Provide the [X, Y] coordinate of the cell's center where the given text is located.  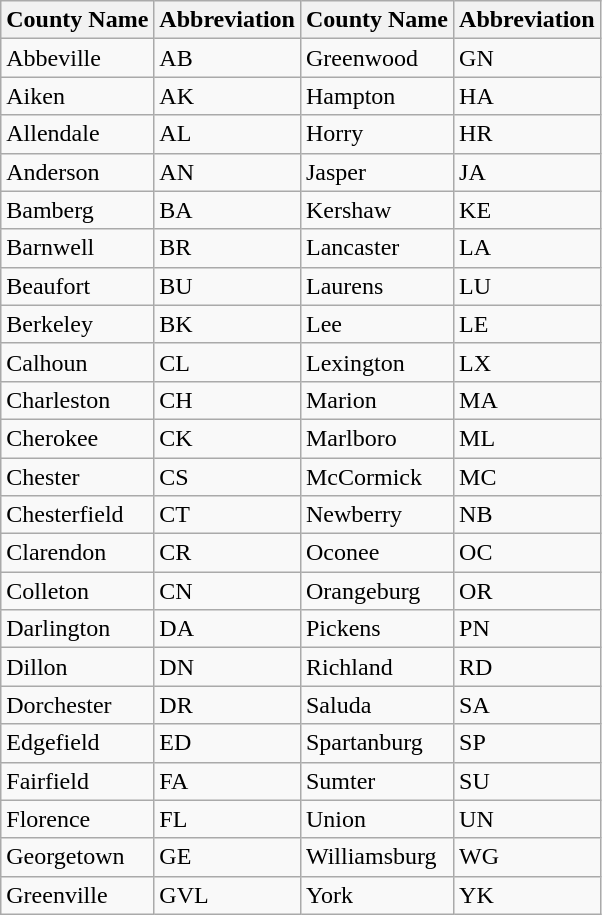
BA [228, 210]
DN [228, 667]
Kershaw [376, 210]
DA [228, 629]
Berkeley [78, 324]
CN [228, 591]
MC [528, 477]
Lancaster [376, 248]
YK [528, 895]
Spartanburg [376, 743]
Dillon [78, 667]
AB [228, 58]
SP [528, 743]
Horry [376, 134]
LE [528, 324]
WG [528, 857]
LU [528, 286]
Laurens [376, 286]
Aiken [78, 96]
ED [228, 743]
Dorchester [78, 705]
Marion [376, 400]
Anderson [78, 172]
NB [528, 515]
BK [228, 324]
SU [528, 781]
HA [528, 96]
Edgefield [78, 743]
DR [228, 705]
SA [528, 705]
RD [528, 667]
GVL [228, 895]
Cherokee [78, 438]
Pickens [376, 629]
Allendale [78, 134]
OC [528, 553]
Abbeville [78, 58]
GN [528, 58]
Bamberg [78, 210]
AK [228, 96]
CL [228, 362]
York [376, 895]
UN [528, 819]
BU [228, 286]
AL [228, 134]
JA [528, 172]
Chesterfield [78, 515]
OR [528, 591]
ML [528, 438]
BR [228, 248]
CK [228, 438]
Saluda [376, 705]
HR [528, 134]
Hampton [376, 96]
FL [228, 819]
Richland [376, 667]
AN [228, 172]
Union [376, 819]
FA [228, 781]
Calhoun [78, 362]
Beaufort [78, 286]
CH [228, 400]
Lexington [376, 362]
Fairfield [78, 781]
Lee [376, 324]
Charleston [78, 400]
Florence [78, 819]
Oconee [376, 553]
PN [528, 629]
Colleton [78, 591]
Williamsburg [376, 857]
Chester [78, 477]
LA [528, 248]
Newberry [376, 515]
Clarendon [78, 553]
MA [528, 400]
CR [228, 553]
CS [228, 477]
Jasper [376, 172]
Sumter [376, 781]
Georgetown [78, 857]
Darlington [78, 629]
GE [228, 857]
McCormick [376, 477]
CT [228, 515]
LX [528, 362]
Orangeburg [376, 591]
Greenville [78, 895]
Marlboro [376, 438]
Greenwood [376, 58]
Barnwell [78, 248]
KE [528, 210]
